Capture the cell that displays the provided text and extract its [X, Y] central coordinate. 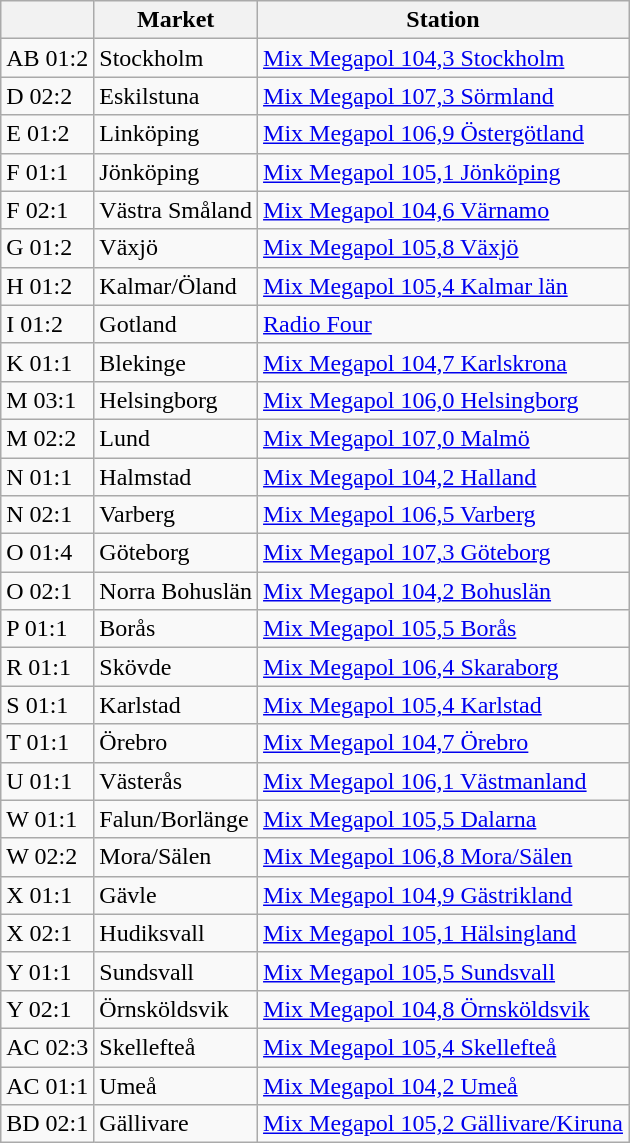
Mix Megapol 105,1 Hälsingland [444, 933]
Gotland [176, 324]
AC 01:1 [48, 1085]
Mix Megapol 104,2 Bohuslän [444, 591]
Västra Småland [176, 210]
Mix Megapol 106,9 Östergötland [444, 134]
Karlstad [176, 705]
E 01:2 [48, 134]
Örnsköldsvik [176, 1009]
Mix Megapol 105,5 Sundsvall [444, 971]
O 02:1 [48, 591]
Stockholm [176, 58]
Linköping [176, 134]
Mix Megapol 105,4 Skellefteå [444, 1047]
Mix Megapol 104,3 Stockholm [444, 58]
H 01:2 [48, 286]
T 01:1 [48, 743]
Skövde [176, 667]
Falun/Borlänge [176, 819]
Halmstad [176, 477]
Mix Megapol 105,4 Kalmar län [444, 286]
Umeå [176, 1085]
W 02:2 [48, 857]
Station [444, 20]
F 01:1 [48, 172]
P 01:1 [48, 629]
Gävle [176, 895]
S 01:1 [48, 705]
Västerås [176, 781]
Mix Megapol 104,9 Gästrikland [444, 895]
Mix Megapol 105,4 Karlstad [444, 705]
Örebro [176, 743]
Mix Megapol 105,2 Gällivare/Kiruna [444, 1124]
Mix Megapol 104,6 Värnamo [444, 210]
Mix Megapol 106,5 Varberg [444, 515]
M 02:2 [48, 438]
Eskilstuna [176, 96]
Mix Megapol 105,5 Dalarna [444, 819]
W 01:1 [48, 819]
Mix Megapol 107,0 Malmö [444, 438]
D 02:2 [48, 96]
Mix Megapol 107,3 Sörmland [444, 96]
Jönköping [176, 172]
Blekinge [176, 362]
Mix Megapol 104,2 Halland [444, 477]
AC 02:3 [48, 1047]
Norra Bohuslän [176, 591]
Sundsvall [176, 971]
Y 01:1 [48, 971]
K 01:1 [48, 362]
Gällivare [176, 1124]
Mix Megapol 104,2 Umeå [444, 1085]
I 01:2 [48, 324]
N 02:1 [48, 515]
AB 01:2 [48, 58]
M 03:1 [48, 400]
Göteborg [176, 553]
Skellefteå [176, 1047]
Mix Megapol 106,4 Skaraborg [444, 667]
Mix Megapol 106,1 Västmanland [444, 781]
Kalmar/Öland [176, 286]
N 01:1 [48, 477]
Mix Megapol 106,0 Helsingborg [444, 400]
Radio Four [444, 324]
Hudiksvall [176, 933]
Mix Megapol 104,8 Örnsköldsvik [444, 1009]
Mix Megapol 107,3 Göteborg [444, 553]
X 02:1 [48, 933]
Borås [176, 629]
O 01:4 [48, 553]
Lund [176, 438]
Mix Megapol 105,8 Växjö [444, 248]
Mora/Sälen [176, 857]
R 01:1 [48, 667]
Mix Megapol 105,1 Jönköping [444, 172]
X 01:1 [48, 895]
U 01:1 [48, 781]
Mix Megapol 104,7 Örebro [444, 743]
Mix Megapol 105,5 Borås [444, 629]
Växjö [176, 248]
Varberg [176, 515]
Y 02:1 [48, 1009]
Mix Megapol 106,8 Mora/Sälen [444, 857]
BD 02:1 [48, 1124]
Helsingborg [176, 400]
Market [176, 20]
G 01:2 [48, 248]
Mix Megapol 104,7 Karlskrona [444, 362]
F 02:1 [48, 210]
